Search for the cell housing the specified text and yield its [x, y] center coordinate. 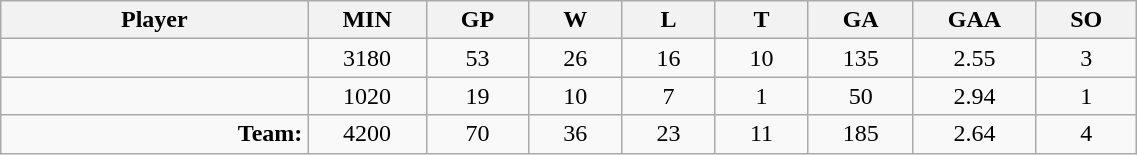
3 [1086, 58]
GP [477, 20]
T [762, 20]
Player [154, 20]
135 [860, 58]
4200 [367, 134]
70 [477, 134]
185 [860, 134]
2.94 [974, 96]
7 [668, 96]
MIN [367, 20]
26 [576, 58]
2.64 [974, 134]
Team: [154, 134]
23 [668, 134]
4 [1086, 134]
19 [477, 96]
SO [1086, 20]
50 [860, 96]
W [576, 20]
3180 [367, 58]
11 [762, 134]
53 [477, 58]
1020 [367, 96]
GA [860, 20]
GAA [974, 20]
L [668, 20]
36 [576, 134]
16 [668, 58]
2.55 [974, 58]
